Find where the given text appears and provide that cell's center as [X, Y] coordinate. 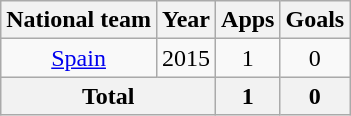
Apps [248, 20]
Year [186, 20]
Total [108, 96]
Goals [315, 20]
National team [79, 20]
2015 [186, 58]
Spain [79, 58]
